Find where the given text appears and provide that cell's center as (x, y) coordinate. 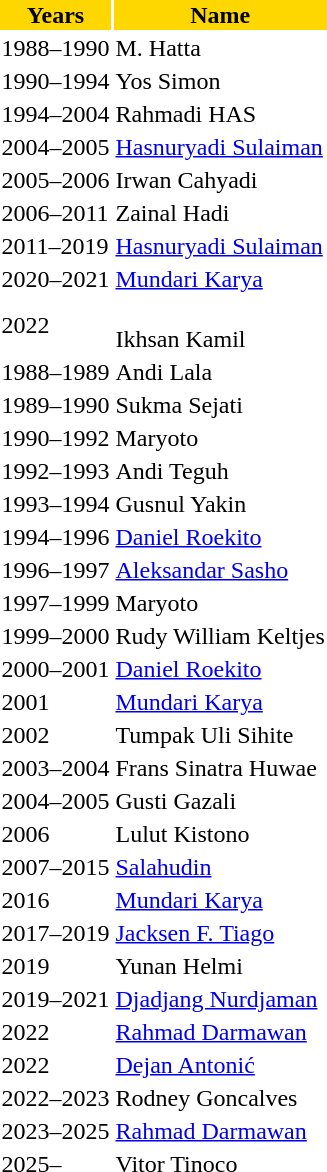
1988–1989 (56, 372)
Gusti Gazali (220, 801)
Tumpak Uli Sihite (220, 735)
2023–2025 (56, 1131)
2019 (56, 966)
Rudy William Keltjes (220, 636)
2006–2011 (56, 213)
Irwan Cahyadi (220, 180)
1992–1993 (56, 471)
Sukma Sejati (220, 405)
1997–1999 (56, 603)
2019–2021 (56, 999)
1988–1990 (56, 48)
2011–2019 (56, 246)
Yos Simon (220, 81)
Zainal Hadi (220, 213)
Jacksen F. Tiago (220, 933)
2020–2021 (56, 279)
Years (56, 15)
1999–2000 (56, 636)
Rahmadi HAS (220, 114)
Yunan Helmi (220, 966)
Lulut Kistono (220, 834)
1994–2004 (56, 114)
2022–2023 (56, 1098)
2000–2001 (56, 669)
1990–1992 (56, 438)
2005–2006 (56, 180)
M. Hatta (220, 48)
1990–1994 (56, 81)
Salahudin (220, 867)
Name (220, 15)
2007–2015 (56, 867)
2001 (56, 702)
2003–2004 (56, 768)
1993–1994 (56, 504)
2002 (56, 735)
2016 (56, 900)
Djadjang Nurdjaman (220, 999)
Gusnul Yakin (220, 504)
2017–2019 (56, 933)
1996–1997 (56, 570)
Ikhsan Kamil (220, 326)
1994–1996 (56, 537)
Rodney Goncalves (220, 1098)
Andi Teguh (220, 471)
Aleksandar Sasho (220, 570)
Dejan Antonić (220, 1065)
2006 (56, 834)
1989–1990 (56, 405)
Andi Lala (220, 372)
Frans Sinatra Huwae (220, 768)
